For the text-containing cell, return its midpoint in [x, y] coordinate format. 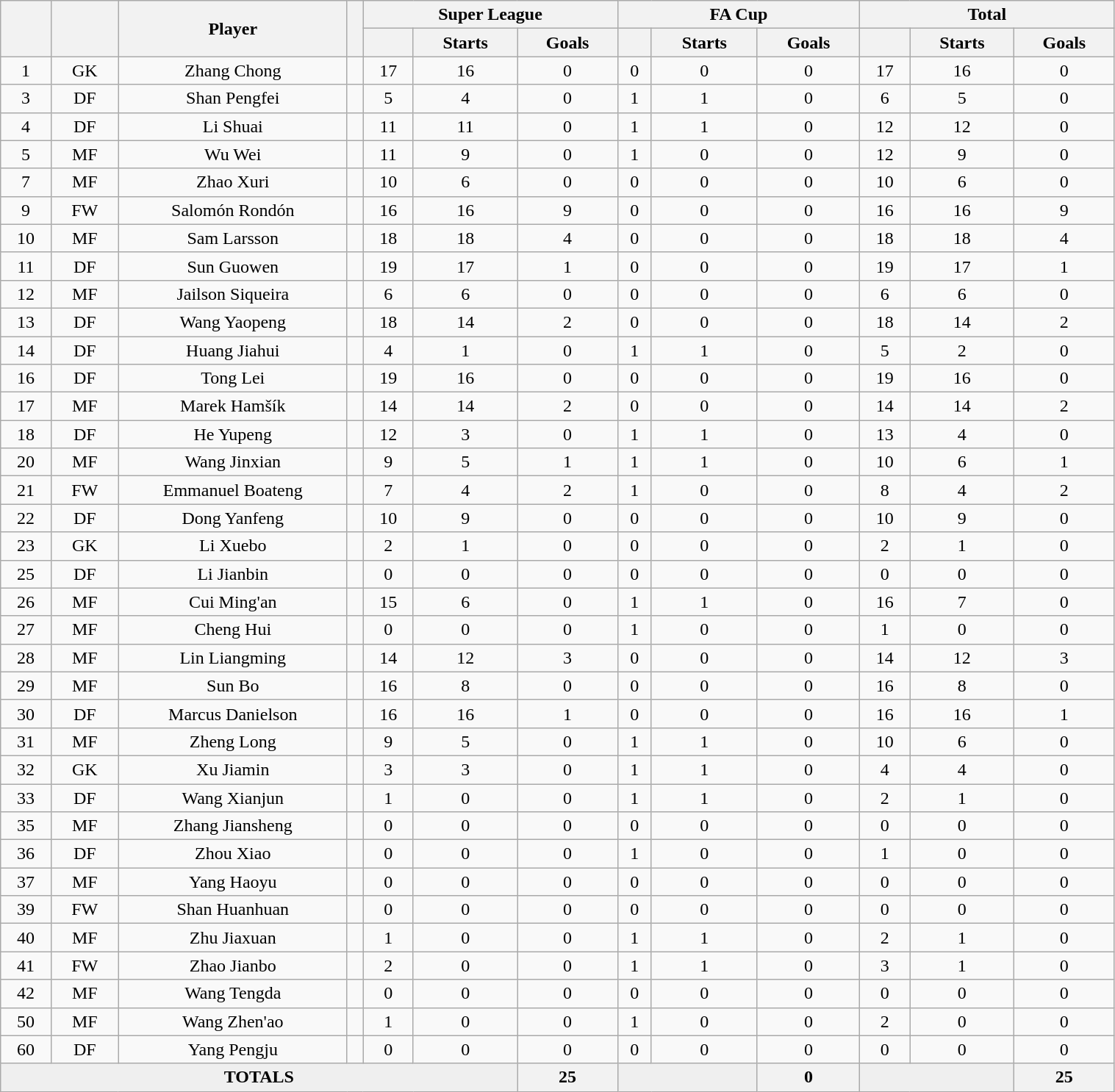
Zhao Jianbo [232, 966]
Wang Zhen'ao [232, 1021]
27 [26, 630]
20 [26, 462]
Li Shuai [232, 126]
33 [26, 797]
Li Jianbin [232, 574]
Jailson Siqueira [232, 294]
28 [26, 658]
Cheng Hui [232, 630]
23 [26, 546]
22 [26, 518]
Zhao Xuri [232, 182]
Sam Larsson [232, 238]
15 [388, 602]
30 [26, 714]
Wang Yaopeng [232, 322]
Xu Jiamin [232, 769]
Zhou Xiao [232, 854]
35 [26, 826]
Marcus Danielson [232, 714]
Player [232, 29]
Wang Jinxian [232, 462]
50 [26, 1021]
Zheng Long [232, 741]
Sun Bo [232, 686]
Yang Haoyu [232, 882]
Zhang Chong [232, 71]
Wu Wei [232, 154]
Dong Yanfeng [232, 518]
TOTALS [259, 1077]
41 [26, 966]
Li Xuebo [232, 546]
Super League [490, 15]
40 [26, 938]
Salomón Rondón [232, 210]
60 [26, 1049]
Tong Lei [232, 378]
39 [26, 910]
FA Cup [738, 15]
21 [26, 490]
Total [987, 15]
Cui Ming'an [232, 602]
Shan Huanhuan [232, 910]
Zhang Jiansheng [232, 826]
36 [26, 854]
32 [26, 769]
He Yupeng [232, 434]
Marek Hamšík [232, 406]
26 [26, 602]
Wang Xianjun [232, 797]
Wang Tengda [232, 994]
Shan Pengfei [232, 98]
Huang Jiahui [232, 351]
Emmanuel Boateng [232, 490]
Zhu Jiaxuan [232, 938]
29 [26, 686]
Lin Liangming [232, 658]
Yang Pengju [232, 1049]
31 [26, 741]
Sun Guowen [232, 266]
37 [26, 882]
42 [26, 994]
